Pinpoint the cell where the given text exists, returning its [X, Y] midpoint coordinate. 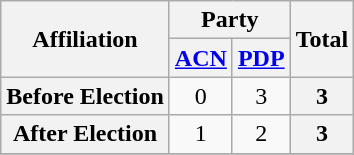
2 [261, 134]
1 [200, 134]
Before Election [86, 96]
Party [230, 20]
After Election [86, 134]
ACN [200, 58]
Affiliation [86, 39]
0 [200, 96]
Total [322, 39]
PDP [261, 58]
